Provide the (x, y) coordinate of the cell's center where the given text is located.  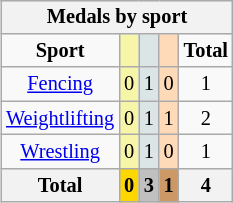
Fencing (60, 84)
Wrestling (60, 152)
Sport (60, 51)
2 (206, 118)
4 (206, 185)
Medals by sport (117, 17)
Weightlifting (60, 118)
3 (149, 185)
